For the text-containing cell, return its midpoint in (X, Y) coordinate format. 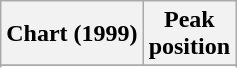
Peakposition (189, 34)
Chart (1999) (72, 34)
